Search for the cell housing the specified text and yield its [x, y] center coordinate. 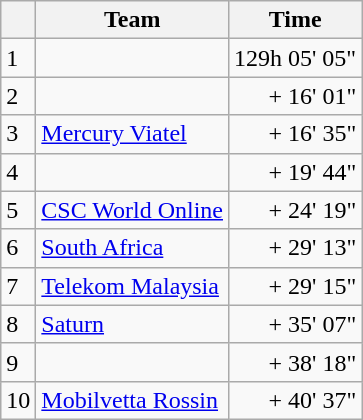
South Africa [132, 248]
1 [18, 58]
129h 05' 05" [296, 58]
6 [18, 248]
+ 38' 18" [296, 362]
+ 29' 13" [296, 248]
Saturn [132, 324]
+ 40' 37" [296, 400]
+ 16' 01" [296, 96]
+ 16' 35" [296, 134]
Mobilvetta Rossin [132, 400]
7 [18, 286]
8 [18, 324]
CSC World Online [132, 210]
+ 19' 44" [296, 172]
2 [18, 96]
Time [296, 20]
Mercury Viatel [132, 134]
+ 24' 19" [296, 210]
3 [18, 134]
9 [18, 362]
5 [18, 210]
+ 29' 15" [296, 286]
10 [18, 400]
Team [132, 20]
Telekom Malaysia [132, 286]
4 [18, 172]
+ 35' 07" [296, 324]
